Locate the cell with the specified text and output its (X, Y) center coordinate. 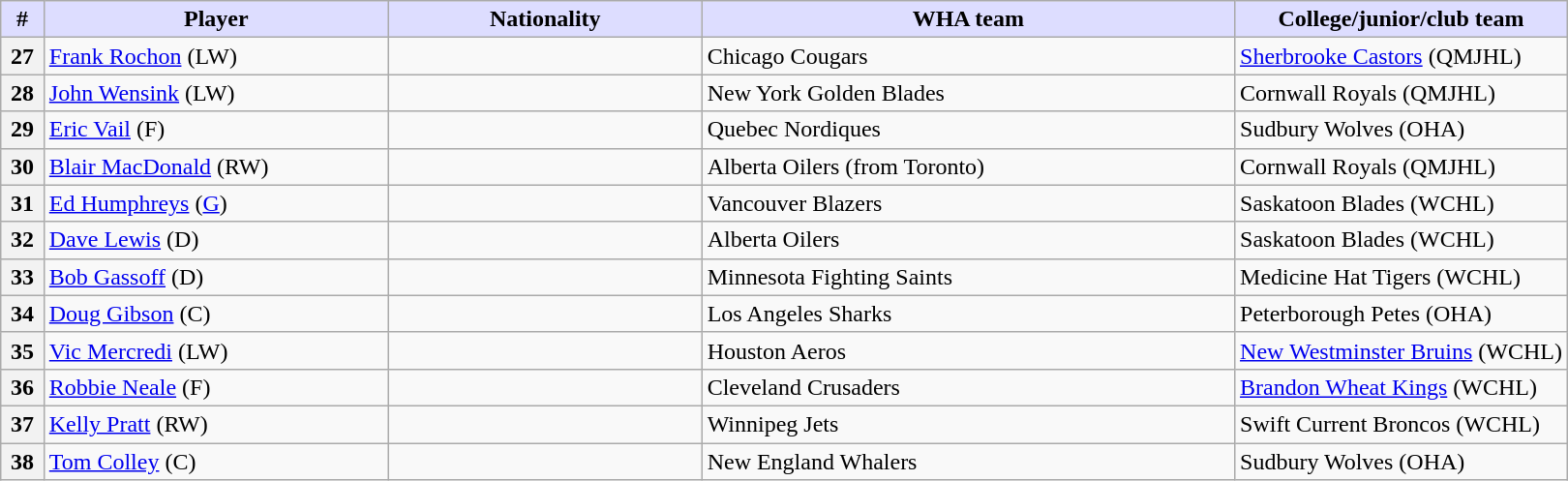
Bob Gassoff (D) (216, 277)
College/junior/club team (1402, 19)
New Westminster Bruins (WCHL) (1402, 350)
Kelly Pratt (RW) (216, 424)
Winnipeg Jets (968, 424)
WHA team (968, 19)
Vic Mercredi (LW) (216, 350)
Brandon Wheat Kings (WCHL) (1402, 387)
Alberta Oilers (from Toronto) (968, 166)
New England Whalers (968, 462)
Medicine Hat Tigers (WCHL) (1402, 277)
31 (23, 203)
38 (23, 462)
Quebec Nordiques (968, 130)
Player (216, 19)
Peterborough Petes (OHA) (1402, 314)
34 (23, 314)
# (23, 19)
Tom Colley (C) (216, 462)
30 (23, 166)
Nationality (545, 19)
29 (23, 130)
Swift Current Broncos (WCHL) (1402, 424)
Ed Humphreys (G) (216, 203)
New York Golden Blades (968, 93)
Dave Lewis (D) (216, 240)
37 (23, 424)
John Wensink (LW) (216, 93)
Robbie Neale (F) (216, 387)
36 (23, 387)
27 (23, 56)
33 (23, 277)
Frank Rochon (LW) (216, 56)
Cleveland Crusaders (968, 387)
32 (23, 240)
Chicago Cougars (968, 56)
Houston Aeros (968, 350)
28 (23, 93)
Sherbrooke Castors (QMJHL) (1402, 56)
35 (23, 350)
Minnesota Fighting Saints (968, 277)
Vancouver Blazers (968, 203)
Blair MacDonald (RW) (216, 166)
Doug Gibson (C) (216, 314)
Alberta Oilers (968, 240)
Eric Vail (F) (216, 130)
Los Angeles Sharks (968, 314)
